Find where the given text appears and provide that cell's center as [x, y] coordinate. 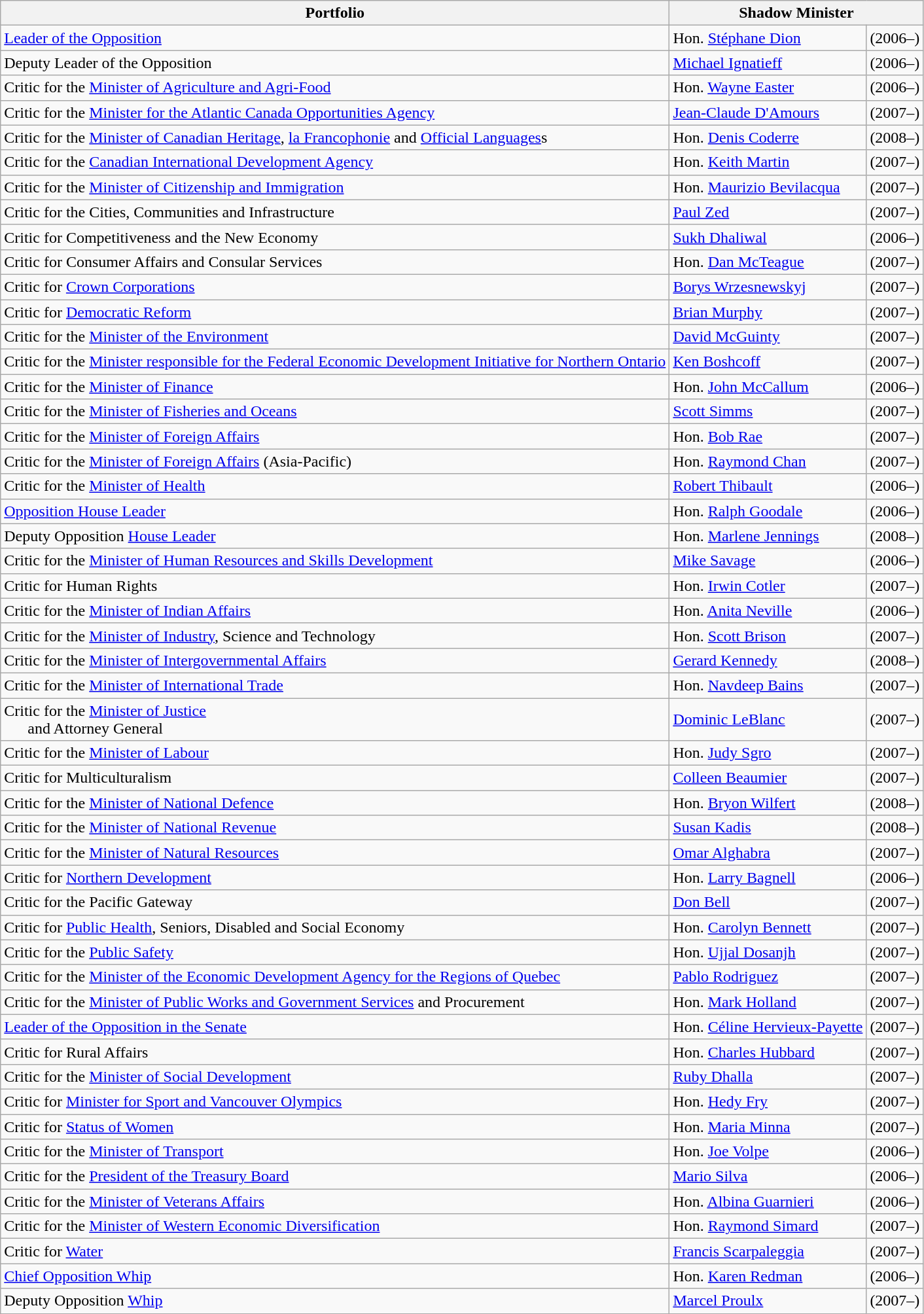
Hon. Stéphane Dion [768, 38]
Pablo Rodriguez [768, 977]
Hon. Maurizio Bevilacqua [768, 187]
Critic for the Minister of Canadian Heritage, la Francophonie and Official Languagess [335, 137]
Critic for the Minister of the Environment [335, 337]
Hon. Maria Minna [768, 1126]
Mario Silva [768, 1177]
Critic for Multiculturalism [335, 778]
Critic for the Minister of the Economic Development Agency for the Regions of Quebec [335, 977]
Critic for the Minister of Transport [335, 1152]
Critic for the President of the Treasury Board [335, 1177]
Critic for the Minister of Health [335, 486]
David McGuinty [768, 337]
Critic for Water [335, 1251]
Critic for the Minister of Industry, Science and Technology [335, 635]
Critic for the Minister of Western Economic Diversification [335, 1226]
Critic for Crown Corporations [335, 287]
Jean-Claude D'Amours [768, 113]
Leader of the Opposition [335, 38]
Hon. Judy Sgro [768, 753]
Hon. Marlene Jennings [768, 536]
Critic for Democratic Reform [335, 312]
Critic for the Minister of Finance [335, 387]
Critic for Consumer Affairs and Consular Services [335, 262]
Critic for the Canadian International Development Agency [335, 162]
Borys Wrzesnewskyj [768, 287]
Hon. Anita Neville [768, 611]
Portfolio [335, 13]
Hon. Joe Volpe [768, 1152]
Hon. Mark Holland [768, 1002]
Critic for the Minister of Labour [335, 753]
Shadow Minister [796, 13]
Critic for the Minister of Fisheries and Oceans [335, 412]
Marcel Proulx [768, 1301]
Hon. Raymond Simard [768, 1226]
Critic for the Minister of Justice and Attorney General [335, 719]
Critic for the Public Safety [335, 952]
Hon. Irwin Cotler [768, 586]
Deputy Leader of the Opposition [335, 63]
Hon. Scott Brison [768, 635]
Hon. Raymond Chan [768, 461]
Critic for Minister for Sport and Vancouver Olympics [335, 1101]
Leader of the Opposition in the Senate [335, 1027]
Hon. Ujjal Dosanjh [768, 952]
Critic for Public Health, Seniors, Disabled and Social Economy [335, 927]
Critic for the Minister of National Defence [335, 803]
Opposition House Leader [335, 511]
Hon. Hedy Fry [768, 1101]
Critic for the Minister for the Atlantic Canada Opportunities Agency [335, 113]
Critic for the Minister of Public Works and Government Services and Procurement [335, 1002]
Critic for Competitiveness and the New Economy [335, 237]
Brian Murphy [768, 312]
Michael Ignatieff [768, 63]
Dominic LeBlanc [768, 719]
Critic for the Minister of Human Resources and Skills Development [335, 561]
Hon. Carolyn Bennett [768, 927]
Hon. Charles Hubbard [768, 1052]
Paul Zed [768, 212]
Robert Thibault [768, 486]
Colleen Beaumier [768, 778]
Hon. Bob Rae [768, 436]
Critic for the Minister of Citizenship and Immigration [335, 187]
Omar Alghabra [768, 853]
Hon. Bryon Wilfert [768, 803]
Scott Simms [768, 412]
Francis Scarpaleggia [768, 1251]
Hon. Dan McTeague [768, 262]
Hon. John McCallum [768, 387]
Hon. Navdeep Bains [768, 685]
Critic for the Minister responsible for the Federal Economic Development Initiative for Northern Ontario [335, 362]
Critic for Human Rights [335, 586]
Mike Savage [768, 561]
Gerard Kennedy [768, 660]
Ken Boshcoff [768, 362]
Hon. Denis Coderre [768, 137]
Chief Opposition Whip [335, 1276]
Critic for the Minister of Agriculture and Agri-Food [335, 88]
Hon. Larry Bagnell [768, 878]
Susan Kadis [768, 828]
Critic for the Minister of National Revenue [335, 828]
Critic for the Minister of Foreign Affairs [335, 436]
Sukh Dhaliwal [768, 237]
Critic for the Minister of Social Development [335, 1076]
Hon. Albina Guarnieri [768, 1201]
Critic for Rural Affairs [335, 1052]
Critic for the Minister of Natural Resources [335, 853]
Ruby Dhalla [768, 1076]
Don Bell [768, 902]
Hon. Céline Hervieux-Payette [768, 1027]
Hon. Ralph Goodale [768, 511]
Critic for the Minister of Foreign Affairs (Asia-Pacific) [335, 461]
Critic for the Minister of Intergovernmental Affairs [335, 660]
Hon. Keith Martin [768, 162]
Hon. Karen Redman [768, 1276]
Deputy Opposition House Leader [335, 536]
Hon. Wayne Easter [768, 88]
Critic for the Pacific Gateway [335, 902]
Critic for the Minister of Indian Affairs [335, 611]
Critic for the Cities, Communities and Infrastructure [335, 212]
Deputy Opposition Whip [335, 1301]
Critic for Status of Women [335, 1126]
Critic for the Minister of Veterans Affairs [335, 1201]
Critic for the Minister of International Trade [335, 685]
Critic for Northern Development [335, 878]
